Determine the [x, y] coordinate at the center of the cell enclosing the given text.  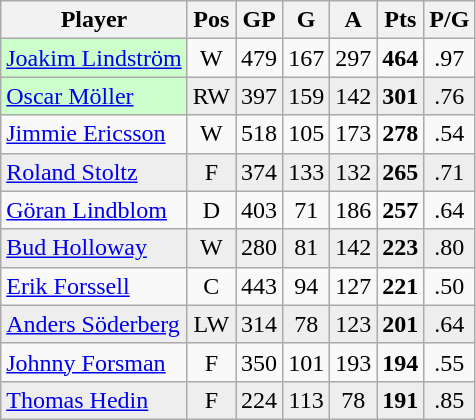
C [211, 286]
280 [260, 248]
.85 [450, 400]
464 [400, 58]
.80 [450, 248]
297 [354, 58]
278 [400, 134]
G [306, 20]
.54 [450, 134]
A [354, 20]
Johnny Forsman [94, 362]
.76 [450, 96]
301 [400, 96]
105 [306, 134]
133 [306, 172]
Jimmie Ericsson [94, 134]
71 [306, 210]
265 [400, 172]
.97 [450, 58]
403 [260, 210]
479 [260, 58]
Bud Holloway [94, 248]
GP [260, 20]
113 [306, 400]
Roland Stoltz [94, 172]
Anders Söderberg [94, 324]
173 [354, 134]
257 [400, 210]
518 [260, 134]
.50 [450, 286]
.55 [450, 362]
.71 [450, 172]
223 [400, 248]
167 [306, 58]
Player [94, 20]
Göran Lindblom [94, 210]
123 [354, 324]
314 [260, 324]
159 [306, 96]
443 [260, 286]
81 [306, 248]
221 [400, 286]
224 [260, 400]
132 [354, 172]
194 [400, 362]
D [211, 210]
Erik Forssell [94, 286]
374 [260, 172]
186 [354, 210]
LW [211, 324]
350 [260, 362]
397 [260, 96]
193 [354, 362]
101 [306, 362]
RW [211, 96]
201 [400, 324]
Oscar Möller [94, 96]
127 [354, 286]
Thomas Hedin [94, 400]
Joakim Lindström [94, 58]
191 [400, 400]
Pts [400, 20]
Pos [211, 20]
P/G [450, 20]
94 [306, 286]
